Find where the given text appears and provide that cell's center as [x, y] coordinate. 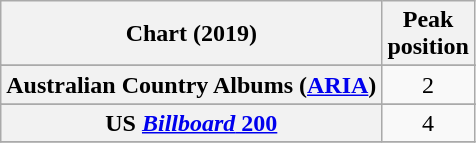
Peakposition [428, 34]
2 [428, 85]
US Billboard 200 [192, 123]
4 [428, 123]
Chart (2019) [192, 34]
Australian Country Albums (ARIA) [192, 85]
